Return (x, y) of the center of cell containing provided text 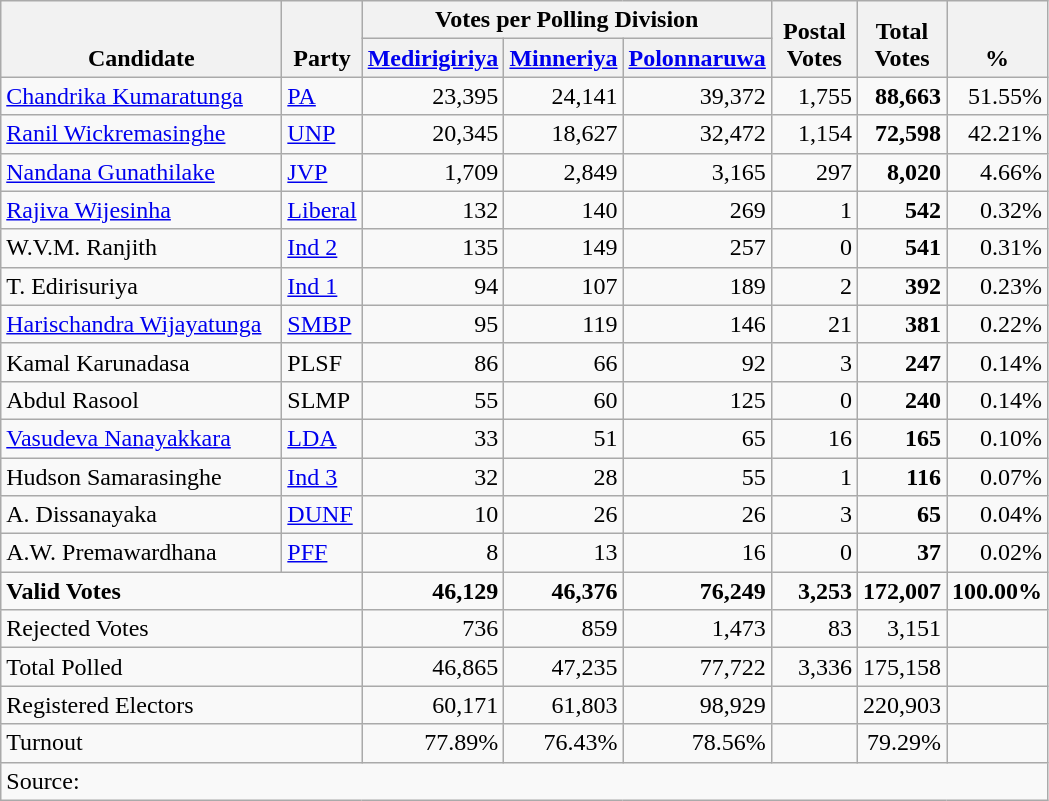
88,663 (902, 96)
3,336 (814, 667)
220,903 (902, 705)
119 (564, 324)
859 (564, 629)
PA (322, 96)
541 (902, 248)
Nandana Gunathilake (142, 172)
JVP (322, 172)
W.V.M. Ranjith (142, 248)
Kamal Karunadasa (142, 362)
46,865 (433, 667)
Minneriya (564, 58)
Medirigiriya (433, 58)
Rajiva Wijesinha (142, 210)
20,345 (433, 134)
76.43% (564, 743)
Valid Votes (182, 591)
Votes per Polling Division (566, 20)
240 (902, 400)
0.02% (996, 553)
23,395 (433, 96)
78.56% (697, 743)
A. Dissanayaka (142, 515)
79.29% (902, 743)
146 (697, 324)
116 (902, 477)
Ind 3 (322, 477)
DUNF (322, 515)
189 (697, 286)
94 (433, 286)
269 (697, 210)
Harischandra Wijayatunga (142, 324)
Rejected Votes (182, 629)
542 (902, 210)
A.W. Premawardhana (142, 553)
86 (433, 362)
1,473 (697, 629)
UNP (322, 134)
0.10% (996, 438)
381 (902, 324)
Polonnaruwa (697, 58)
4.66% (996, 172)
13 (564, 553)
76,249 (697, 591)
95 (433, 324)
8,020 (902, 172)
297 (814, 172)
92 (697, 362)
132 (433, 210)
Total Polled (182, 667)
PFF (322, 553)
72,598 (902, 134)
3,151 (902, 629)
392 (902, 286)
46,376 (564, 591)
0.23% (996, 286)
0.04% (996, 515)
PostalVotes (814, 39)
3,165 (697, 172)
Abdul Rasool (142, 400)
T. Edirisuriya (142, 286)
257 (697, 248)
LDA (322, 438)
33 (433, 438)
3,253 (814, 591)
2 (814, 286)
98,929 (697, 705)
2,849 (564, 172)
1,154 (814, 134)
175,158 (902, 667)
0.22% (996, 324)
39,372 (697, 96)
24,141 (564, 96)
149 (564, 248)
1,755 (814, 96)
66 (564, 362)
32,472 (697, 134)
165 (902, 438)
1,709 (433, 172)
Chandrika Kumaratunga (142, 96)
18,627 (564, 134)
Party (322, 39)
172,007 (902, 591)
0.31% (996, 248)
60,171 (433, 705)
47,235 (564, 667)
Candidate (142, 39)
125 (697, 400)
32 (433, 477)
28 (564, 477)
77.89% (433, 743)
% (996, 39)
SMBP (322, 324)
Registered Electors (182, 705)
8 (433, 553)
Ind 1 (322, 286)
Source: (524, 781)
100.00% (996, 591)
83 (814, 629)
Ranil Wickremasinghe (142, 134)
Turnout (182, 743)
51 (564, 438)
PLSF (322, 362)
Hudson Samarasinghe (142, 477)
107 (564, 286)
42.21% (996, 134)
135 (433, 248)
Liberal (322, 210)
46,129 (433, 591)
61,803 (564, 705)
0.32% (996, 210)
736 (433, 629)
Total Votes (902, 39)
10 (433, 515)
37 (902, 553)
140 (564, 210)
Vasudeva Nanayakkara (142, 438)
SLMP (322, 400)
21 (814, 324)
60 (564, 400)
0.07% (996, 477)
Ind 2 (322, 248)
77,722 (697, 667)
247 (902, 362)
51.55% (996, 96)
